From the cell containing the given text, extract its center point as [x, y] coordinate. 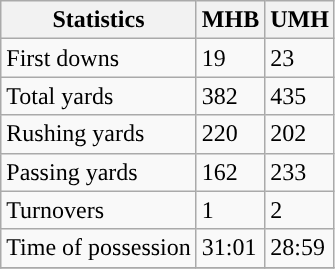
Passing yards [99, 172]
31:01 [230, 248]
MHB [230, 20]
2 [300, 210]
202 [300, 134]
220 [230, 134]
19 [230, 58]
162 [230, 172]
Total yards [99, 96]
233 [300, 172]
Statistics [99, 20]
UMH [300, 20]
Turnovers [99, 210]
Rushing yards [99, 134]
First downs [99, 58]
382 [230, 96]
28:59 [300, 248]
23 [300, 58]
Time of possession [99, 248]
435 [300, 96]
1 [230, 210]
